For the text-containing cell, return its midpoint in (x, y) coordinate format. 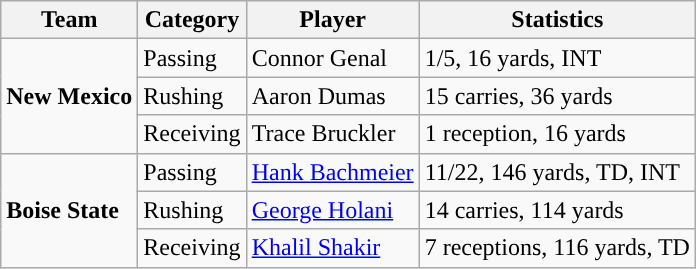
1 reception, 16 yards (557, 134)
Khalil Shakir (332, 248)
Boise State (70, 210)
15 carries, 36 yards (557, 96)
Statistics (557, 20)
New Mexico (70, 96)
Trace Bruckler (332, 134)
1/5, 16 yards, INT (557, 58)
George Holani (332, 210)
Hank Bachmeier (332, 172)
14 carries, 114 yards (557, 210)
7 receptions, 116 yards, TD (557, 248)
Team (70, 20)
Category (192, 20)
Connor Genal (332, 58)
Player (332, 20)
11/22, 146 yards, TD, INT (557, 172)
Aaron Dumas (332, 96)
